Extract the (X, Y) coordinate from the center of the cell holding the provided text.  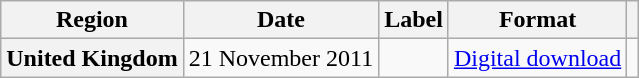
Label (414, 20)
Format (537, 20)
Region (92, 20)
21 November 2011 (280, 58)
United Kingdom (92, 58)
Digital download (537, 58)
Date (280, 20)
